Extract the [X, Y] coordinate from the center of the cell holding the provided text.  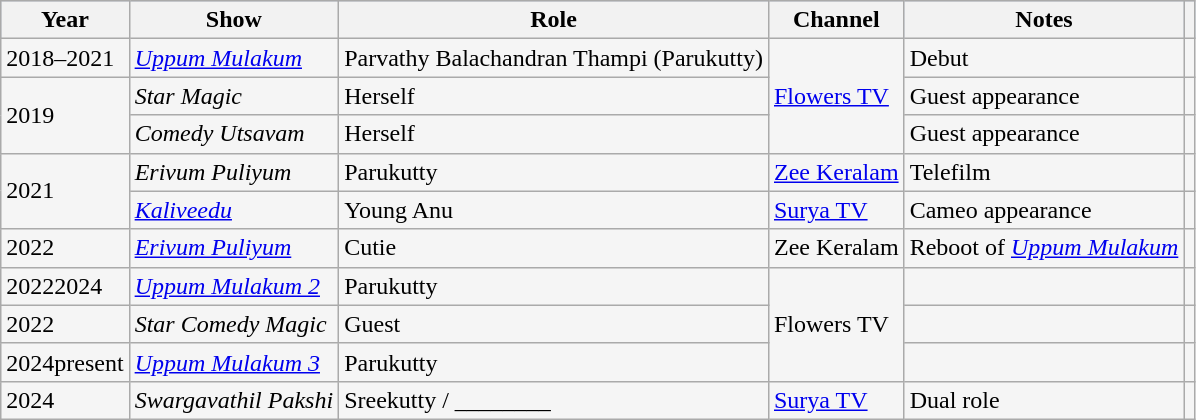
Reboot of Uppum Mulakum [1044, 248]
Young Anu [554, 210]
Telefilm [1044, 172]
20222024 [65, 286]
2024present [65, 362]
2019 [65, 115]
Notes [1044, 20]
Uppum Mulakum 3 [234, 362]
2018–2021 [65, 58]
Uppum Mulakum [234, 58]
Sreekutty / ________ [554, 400]
Year [65, 20]
Swargavathil Pakshi [234, 400]
Cutie [554, 248]
Uppum Mulakum 2 [234, 286]
Parvathy Balachandran Thampi (Parukutty) [554, 58]
Cameo appearance [1044, 210]
Star Comedy Magic [234, 324]
2024 [65, 400]
Dual role [1044, 400]
Show [234, 20]
Channel [836, 20]
Kaliveedu [234, 210]
Star Magic [234, 96]
Guest [554, 324]
Role [554, 20]
Comedy Utsavam [234, 134]
Debut [1044, 58]
2021 [65, 191]
